Return [X, Y] of the center of cell containing provided text 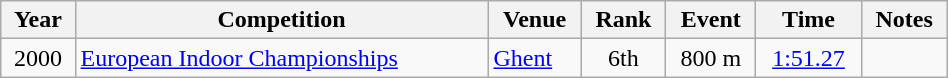
2000 [38, 58]
Venue [534, 20]
Ghent [534, 58]
Rank [623, 20]
European Indoor Championships [282, 58]
Competition [282, 20]
800 m [711, 58]
6th [623, 58]
Event [711, 20]
Year [38, 20]
Notes [904, 20]
1:51.27 [808, 58]
Time [808, 20]
